From the cell containing the given text, extract its center point as [X, Y] coordinate. 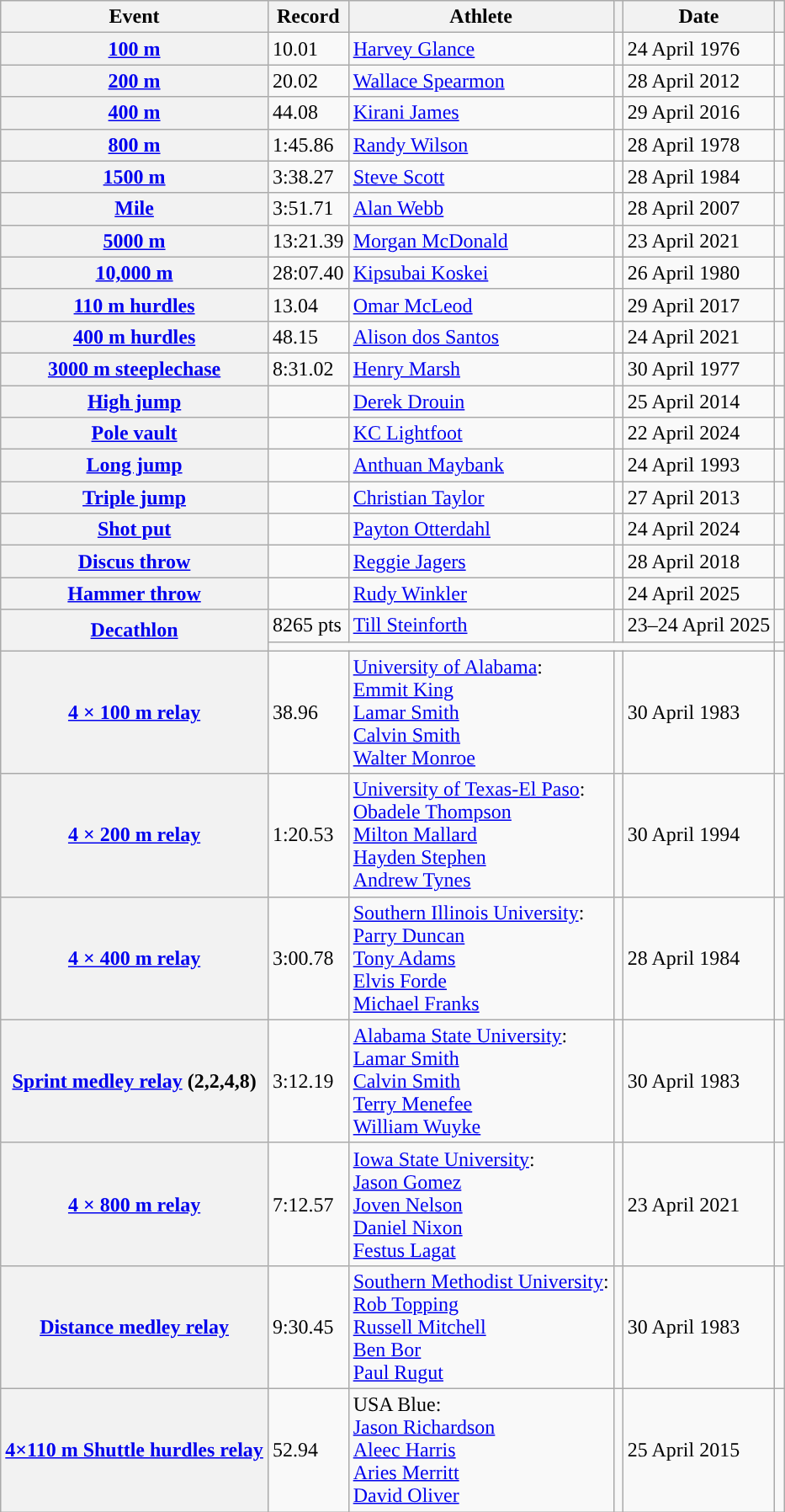
4 × 200 m relay [135, 835]
Omar McLeod [481, 305]
23–24 April 2025 [698, 626]
29 April 2017 [698, 305]
3000 m steeplechase [135, 369]
Iowa State University:Jason GomezJoven NelsonDaniel NixonFestus Lagat [481, 1204]
Payton Otterdahl [481, 530]
5000 m [135, 241]
24 April 1993 [698, 466]
8:31.02 [308, 369]
Henry Marsh [481, 369]
3:51.71 [308, 209]
Shot put [135, 530]
28 April 2007 [698, 209]
28:07.40 [308, 273]
400 m [135, 113]
24 April 1976 [698, 49]
1:20.53 [308, 835]
Derek Drouin [481, 402]
100 m [135, 49]
Pole vault [135, 434]
Southern Illinois University:Parry DuncanTony AdamsElvis FordeMichael Franks [481, 958]
Record [308, 17]
Hammer throw [135, 594]
University of Texas-El Paso:Obadele ThompsonMilton MallardHayden StephenAndrew Tynes [481, 835]
10,000 m [135, 273]
Kipsubai Koskei [481, 273]
Wallace Spearmon [481, 81]
48.15 [308, 337]
4 × 100 m relay [135, 712]
Distance medley relay [135, 1327]
52.94 [308, 1450]
Alabama State University:Lamar SmithCalvin SmithTerry MenefeeWilliam Wuyke [481, 1081]
4 × 800 m relay [135, 1204]
28 April 1978 [698, 145]
9:30.45 [308, 1327]
Kirani James [481, 113]
Alison dos Santos [481, 337]
Southern Methodist University:Rob ToppingRussell MitchellBen BorPaul Rugut [481, 1327]
Athlete [481, 17]
110 m hurdles [135, 305]
28 April 2012 [698, 81]
13.04 [308, 305]
22 April 2024 [698, 434]
30 April 1977 [698, 369]
Till Steinforth [481, 626]
24 April 2021 [698, 337]
Mile [135, 209]
800 m [135, 145]
Sprint medley relay (2,2,4,8) [135, 1081]
1500 m [135, 177]
29 April 2016 [698, 113]
28 April 2018 [698, 562]
USA Blue:Jason RichardsonAleec HarrisAries MerrittDavid Oliver [481, 1450]
Anthuan Maybank [481, 466]
Date [698, 17]
3:12.19 [308, 1081]
13:21.39 [308, 241]
Decathlon [135, 630]
Rudy Winkler [481, 594]
Triple jump [135, 498]
3:38.27 [308, 177]
38.96 [308, 712]
8265 pts [308, 626]
3:00.78 [308, 958]
Christian Taylor [481, 498]
44.08 [308, 113]
Harvey Glance [481, 49]
Randy Wilson [481, 145]
4×110 m Shuttle hurdles relay [135, 1450]
7:12.57 [308, 1204]
Discus throw [135, 562]
Long jump [135, 466]
4 × 400 m relay [135, 958]
Morgan McDonald [481, 241]
30 April 1994 [698, 835]
24 April 2025 [698, 594]
Event [135, 17]
26 April 1980 [698, 273]
25 April 2014 [698, 402]
27 April 2013 [698, 498]
KC Lightfoot [481, 434]
Reggie Jagers [481, 562]
400 m hurdles [135, 337]
University of Alabama:Emmit KingLamar SmithCalvin SmithWalter Monroe [481, 712]
25 April 2015 [698, 1450]
20.02 [308, 81]
High jump [135, 402]
Alan Webb [481, 209]
200 m [135, 81]
10.01 [308, 49]
1:45.86 [308, 145]
Steve Scott [481, 177]
24 April 2024 [698, 530]
